Locate the cell with the specified text and output its (X, Y) center coordinate. 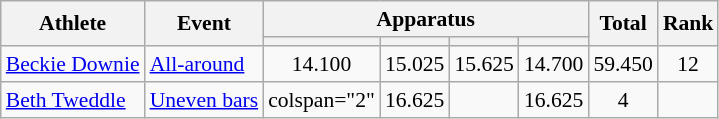
4 (622, 100)
Beckie Downie (73, 64)
colspan="2" (322, 100)
14.100 (322, 64)
Total (622, 24)
59.450 (622, 64)
15.625 (484, 64)
Apparatus (426, 19)
Beth Tweddle (73, 100)
Athlete (73, 24)
Rank (688, 24)
Uneven bars (204, 100)
All-around (204, 64)
12 (688, 64)
Event (204, 24)
14.700 (554, 64)
15.025 (414, 64)
